Provide the [X, Y] coordinate of the cell's center where the given text is located.  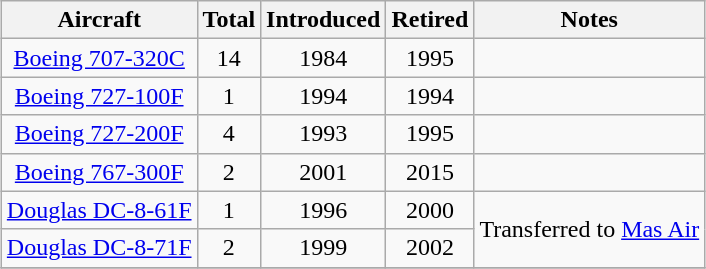
Transferred to Mas Air [590, 229]
Boeing 767-300F [99, 172]
4 [229, 134]
Total [229, 20]
2000 [430, 210]
2002 [430, 248]
Boeing 707-320C [99, 58]
Boeing 727-100F [99, 96]
2001 [324, 172]
2015 [430, 172]
Douglas DC-8-71F [99, 248]
Aircraft [99, 20]
1984 [324, 58]
1996 [324, 210]
Retired [430, 20]
1993 [324, 134]
Introduced [324, 20]
Boeing 727-200F [99, 134]
Notes [590, 20]
14 [229, 58]
Douglas DC-8-61F [99, 210]
1999 [324, 248]
